Return the [X, Y] coordinate for the center point of the cell that contains the specified text.  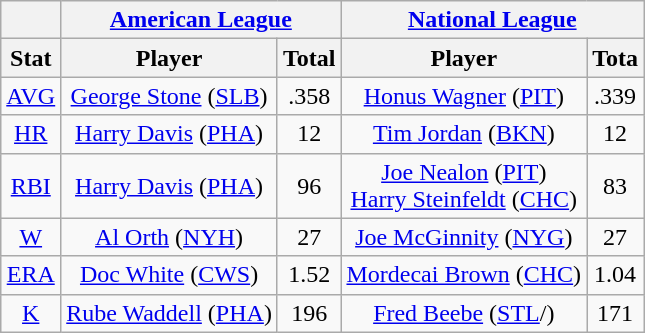
196 [309, 313]
Tota [616, 58]
171 [616, 313]
Fred Beebe (STL/) [464, 313]
1.52 [309, 275]
1.04 [616, 275]
George Stone (SLB) [170, 96]
K [31, 313]
HR [31, 134]
National League [492, 20]
96 [309, 186]
Honus Wagner (PIT) [464, 96]
Joe McGinnity (NYG) [464, 237]
Stat [31, 58]
Tim Jordan (BKN) [464, 134]
Total [309, 58]
Al Orth (NYH) [170, 237]
W [31, 237]
Rube Waddell (PHA) [170, 313]
American League [201, 20]
ERA [31, 275]
Doc White (CWS) [170, 275]
83 [616, 186]
.339 [616, 96]
Joe Nealon (PIT)Harry Steinfeldt (CHC) [464, 186]
Mordecai Brown (CHC) [464, 275]
AVG [31, 96]
RBI [31, 186]
.358 [309, 96]
